For the text-containing cell, return its midpoint in [x, y] coordinate format. 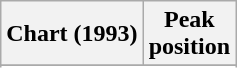
Chart (1993) [72, 34]
Peakposition [189, 34]
